Output the [x, y] coordinate of the center of the cell containing the given text.  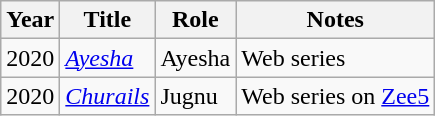
Year [30, 20]
Web series [336, 58]
Notes [336, 20]
Title [108, 20]
Jugnu [196, 96]
Role [196, 20]
Web series on Zee5 [336, 96]
Churails [108, 96]
